Return (X, Y) of the center of cell containing provided text 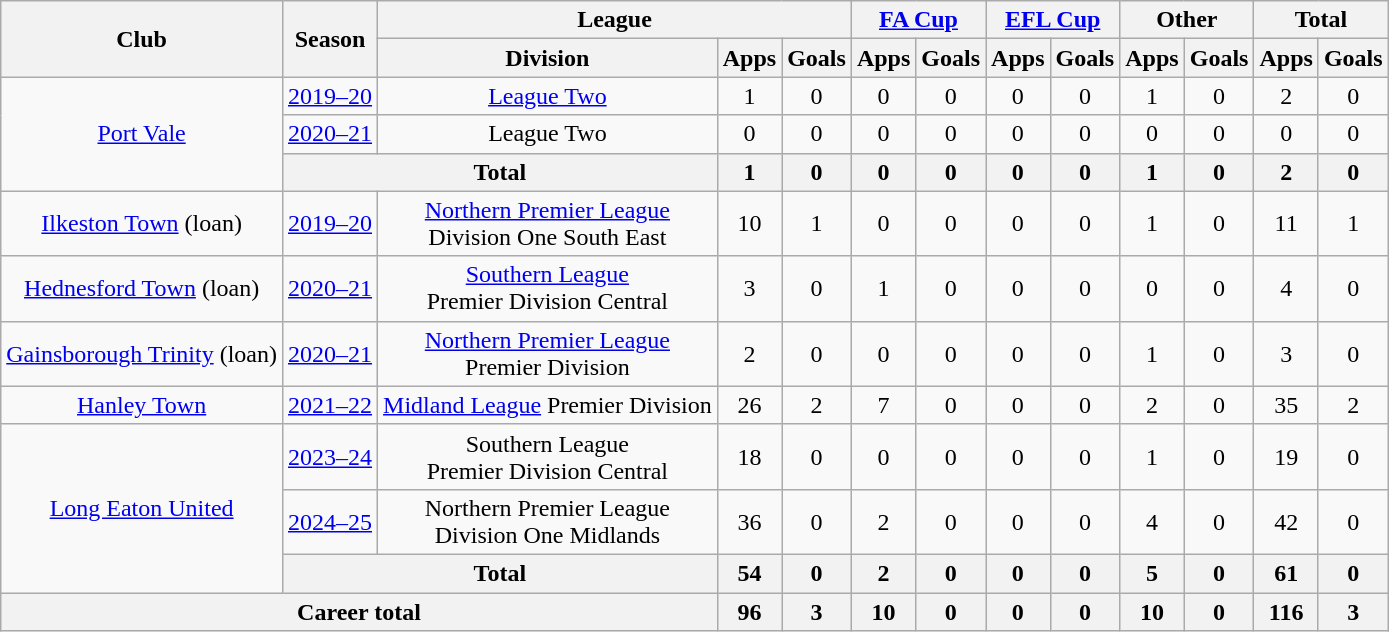
18 (749, 456)
Long Eaton United (142, 508)
2023–24 (330, 456)
Northern Premier LeagueDivision One Midlands (548, 522)
7 (883, 405)
Northern Premier LeaguePremier Division (548, 354)
Club (142, 39)
League (615, 20)
36 (749, 522)
Season (330, 39)
Other (1187, 20)
96 (749, 611)
2024–25 (330, 522)
26 (749, 405)
5 (1152, 573)
Career total (359, 611)
EFL Cup (1053, 20)
Port Vale (142, 134)
Hanley Town (142, 405)
35 (1286, 405)
11 (1286, 224)
Gainsborough Trinity (loan) (142, 354)
FA Cup (918, 20)
116 (1286, 611)
Hednesford Town (loan) (142, 288)
Ilkeston Town (loan) (142, 224)
54 (749, 573)
2021–22 (330, 405)
19 (1286, 456)
42 (1286, 522)
61 (1286, 573)
Midland League Premier Division (548, 405)
Division (548, 58)
Northern Premier LeagueDivision One South East (548, 224)
